Return (X, Y) of the center of cell containing provided text 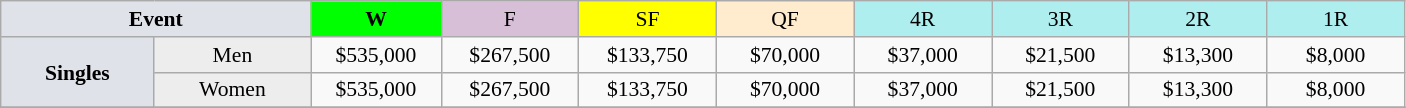
F (510, 19)
Men (232, 55)
SF (648, 19)
2R (1198, 19)
Women (232, 90)
1R (1336, 19)
3R (1061, 19)
Event (156, 19)
QF (785, 19)
4R (923, 19)
Singles (78, 72)
W (376, 19)
